Identify which cell holds the provided text, then report its (x, y) central coordinate. 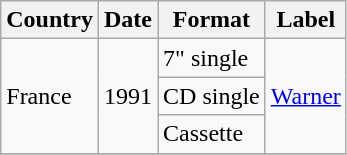
Label (306, 20)
Format (212, 20)
France (50, 96)
1991 (128, 96)
Country (50, 20)
CD single (212, 96)
7" single (212, 58)
Cassette (212, 134)
Warner (306, 96)
Date (128, 20)
